From the cell containing the given text, extract its center point as [X, Y] coordinate. 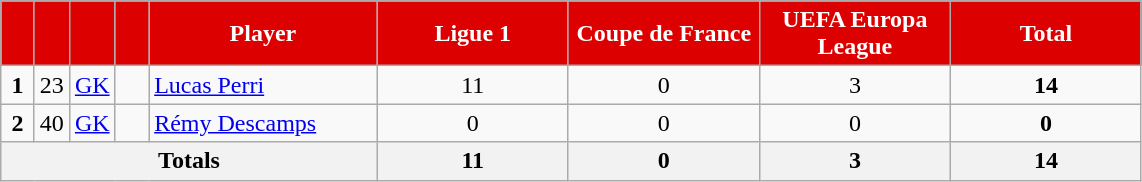
Ligue 1 [472, 34]
Coupe de France [664, 34]
Totals [189, 161]
40 [52, 123]
UEFA Europa League [854, 34]
2 [18, 123]
Rémy Descamps [264, 123]
Player [264, 34]
1 [18, 85]
Lucas Perri [264, 85]
23 [52, 85]
Total [1046, 34]
